Return (X, Y) of the center of cell containing provided text 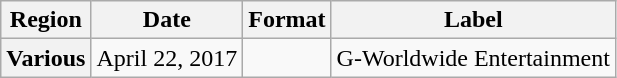
Label (473, 20)
Region (46, 20)
Various (46, 58)
April 22, 2017 (167, 58)
Date (167, 20)
Format (287, 20)
G-Worldwide Entertainment (473, 58)
